From the cell containing the given text, extract its center point as [X, Y] coordinate. 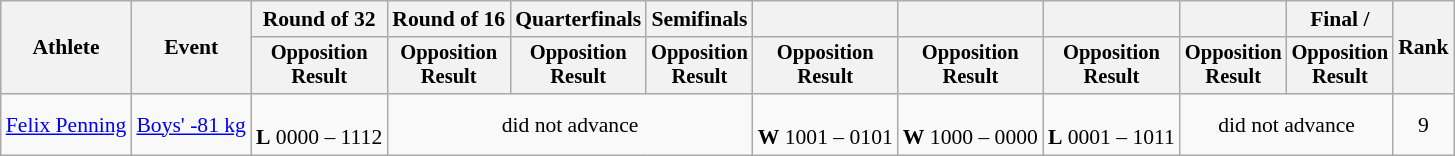
Round of 32 [319, 19]
Felix Penning [66, 124]
Athlete [66, 48]
Semifinals [700, 19]
Boys' -81 kg [191, 124]
L 0000 – 1112 [319, 124]
Event [191, 48]
W 1001 – 0101 [826, 124]
Final / [1340, 19]
Quarterfinals [578, 19]
Rank [1424, 48]
W 1000 – 0000 [970, 124]
L 0001 – 1011 [1112, 124]
Round of 16 [448, 19]
9 [1424, 124]
